Return the (x, y) coordinate for the center point of the cell that contains the specified text.  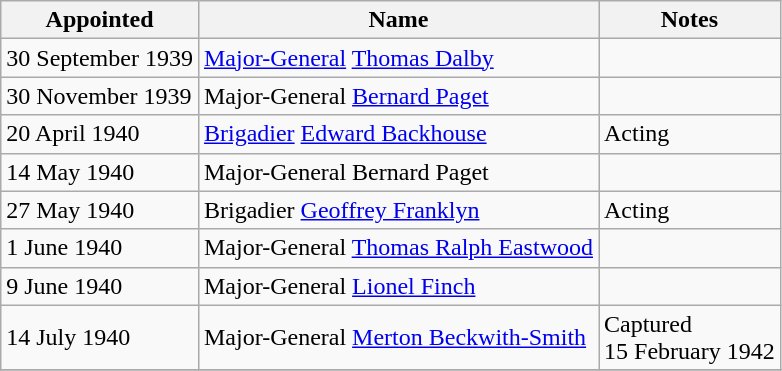
27 May 1940 (100, 210)
Major-General Thomas Ralph Eastwood (398, 248)
Name (398, 20)
Major-General Merton Beckwith-Smith (398, 338)
14 May 1940 (100, 172)
30 November 1939 (100, 96)
14 July 1940 (100, 338)
20 April 1940 (100, 134)
30 September 1939 (100, 58)
Captured15 February 1942 (689, 338)
9 June 1940 (100, 286)
Notes (689, 20)
1 June 1940 (100, 248)
Brigadier Edward Backhouse (398, 134)
Brigadier Geoffrey Franklyn (398, 210)
Major-General Lionel Finch (398, 286)
Major-General Thomas Dalby (398, 58)
Appointed (100, 20)
